Detect which cell encompasses the target text, then output its [x, y] center coordinate. 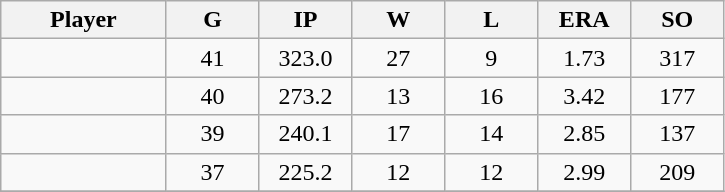
1.73 [584, 58]
17 [398, 134]
177 [678, 96]
41 [212, 58]
ERA [584, 20]
39 [212, 134]
3.42 [584, 96]
13 [398, 96]
323.0 [306, 58]
317 [678, 58]
G [212, 20]
9 [492, 58]
SO [678, 20]
27 [398, 58]
W [398, 20]
209 [678, 172]
225.2 [306, 172]
40 [212, 96]
2.99 [584, 172]
16 [492, 96]
37 [212, 172]
14 [492, 134]
L [492, 20]
137 [678, 134]
240.1 [306, 134]
IP [306, 20]
273.2 [306, 96]
2.85 [584, 134]
Player [84, 20]
